Scan for the cell matching the given text and deliver its (X, Y) coordinate at center. 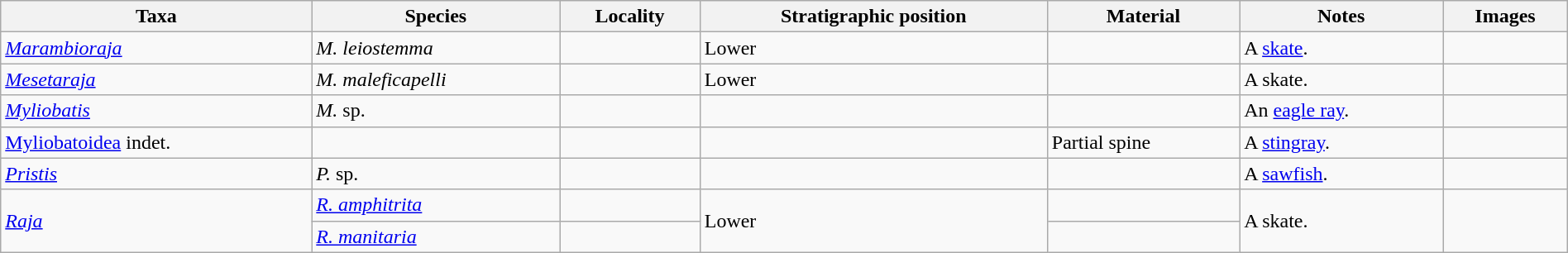
Taxa (156, 17)
Species (436, 17)
Mesetaraja (156, 79)
An eagle ray. (1341, 111)
Pristis (156, 174)
M. sp. (436, 111)
P. sp. (436, 174)
A stingray. (1341, 142)
M. maleficapelli (436, 79)
Notes (1341, 17)
Material (1143, 17)
Myliobatis (156, 111)
Stratigraphic position (873, 17)
Images (1505, 17)
Raja (156, 221)
Locality (630, 17)
Marambioraja (156, 48)
R. amphitrita (436, 205)
Myliobatoidea indet. (156, 142)
Partial spine (1143, 142)
M. leiostemma (436, 48)
A sawfish. (1341, 174)
R. manitaria (436, 236)
